Extract the [x, y] coordinate from the center of the cell holding the provided text.  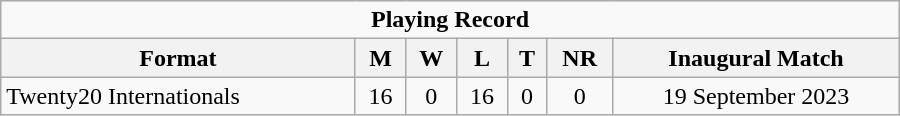
Twenty20 Internationals [178, 96]
W [432, 58]
Playing Record [450, 20]
T [526, 58]
NR [580, 58]
Format [178, 58]
M [380, 58]
L [482, 58]
Inaugural Match [756, 58]
19 September 2023 [756, 96]
